Pinpoint the cell where the given text exists, returning its (x, y) midpoint coordinate. 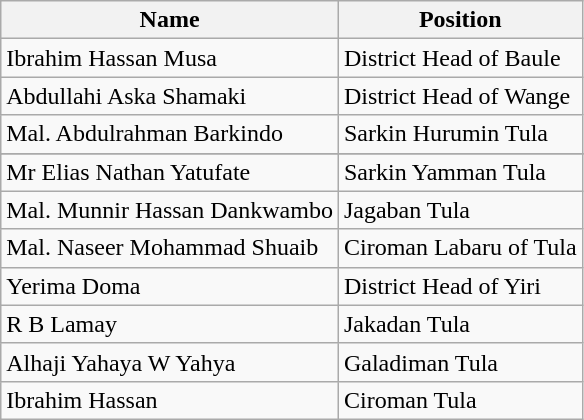
District Head of Wange (460, 96)
Jagaban Tula (460, 210)
Alhaji Yahaya W Yahya (170, 362)
Ciroman Labaru of Tula (460, 248)
Mal. Abdulrahman Barkindo (170, 134)
District Head of Baule (460, 58)
Sarkin Yamman Tula (460, 172)
District Head of Yiri (460, 286)
Yerima Doma (170, 286)
Ibrahim Hassan (170, 400)
Ciroman Tula (460, 400)
Name (170, 20)
Jakadan Tula (460, 324)
Position (460, 20)
Mal. Munnir Hassan Dankwambo (170, 210)
Mr Elias Nathan Yatufate (170, 172)
R B Lamay (170, 324)
Abdullahi Aska Shamaki (170, 96)
Sarkin Hurumin Tula (460, 134)
Mal. Naseer Mohammad Shuaib (170, 248)
Ibrahim Hassan Musa (170, 58)
Galadiman Tula (460, 362)
